Provide the (X, Y) coordinate of the cell's center where the given text is located.  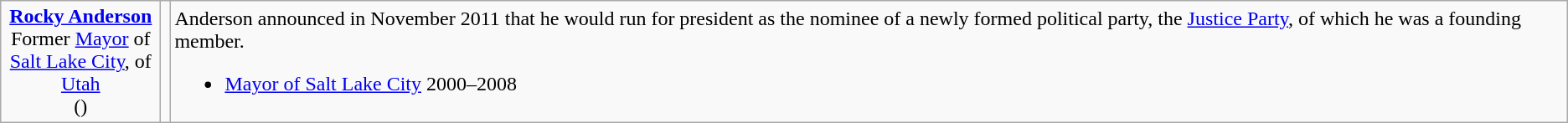
Rocky AndersonFormer Mayor of Salt Lake City, of Utah() (80, 62)
